Extract the [X, Y] coordinate from the center of the cell holding the provided text.  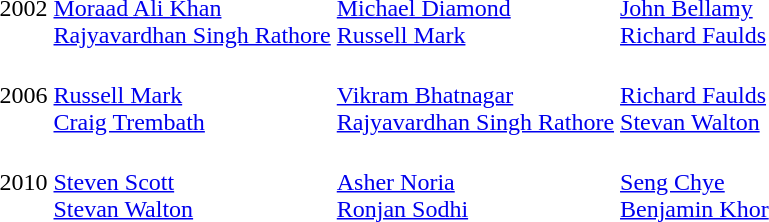
Russell MarkCraig Trembath [192, 95]
Vikram BhatnagarRajyavardhan Singh Rathore [475, 95]
